Find where the given text appears and provide that cell's center as [X, Y] coordinate. 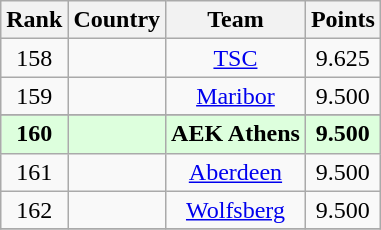
160 [34, 134]
Rank [34, 20]
9.625 [342, 58]
Aberdeen [236, 172]
Maribor [236, 96]
TSC [236, 58]
Team [236, 20]
AEK Athens [236, 134]
Wolfsberg [236, 210]
159 [34, 96]
Points [342, 20]
158 [34, 58]
162 [34, 210]
161 [34, 172]
Country [117, 20]
